Locate the cell with the specified text and output its [x, y] center coordinate. 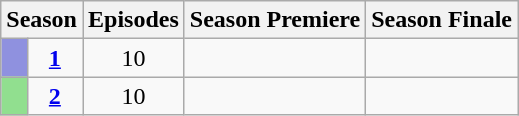
Season Premiere [274, 20]
Episodes [133, 20]
Season Finale [442, 20]
2 [54, 96]
1 [54, 58]
Season [42, 20]
